Pinpoint the cell where the given text exists, returning its [X, Y] midpoint coordinate. 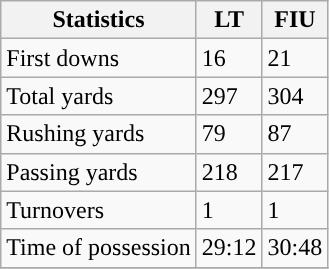
16 [229, 58]
21 [295, 58]
Time of possession [99, 248]
Passing yards [99, 172]
Total yards [99, 96]
Turnovers [99, 210]
218 [229, 172]
Rushing yards [99, 134]
LT [229, 20]
297 [229, 96]
304 [295, 96]
217 [295, 172]
29:12 [229, 248]
79 [229, 134]
30:48 [295, 248]
Statistics [99, 20]
FIU [295, 20]
87 [295, 134]
First downs [99, 58]
